From the cell containing the given text, extract its center point as [x, y] coordinate. 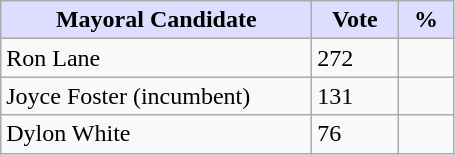
Dylon White [156, 134]
% [426, 20]
Ron Lane [156, 58]
131 [355, 96]
76 [355, 134]
Joyce Foster (incumbent) [156, 96]
272 [355, 58]
Mayoral Candidate [156, 20]
Vote [355, 20]
